Search for the cell housing the specified text and yield its [x, y] center coordinate. 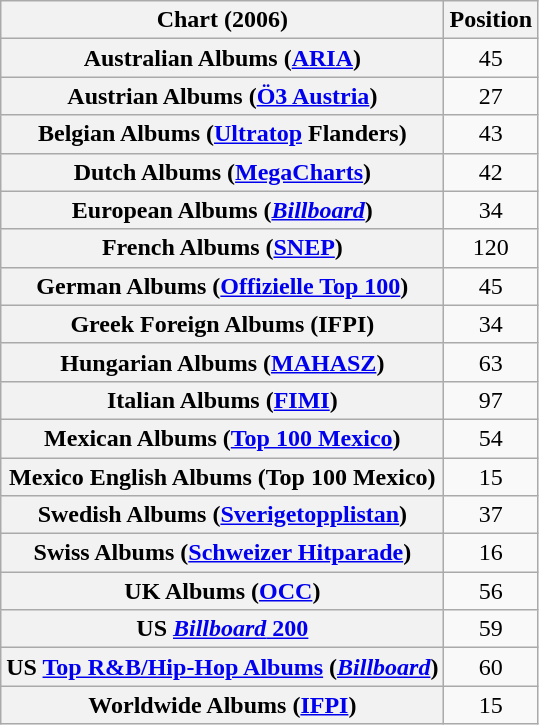
37 [491, 515]
63 [491, 362]
European Albums (Billboard) [222, 210]
US Top R&B/Hip-Hop Albums (Billboard) [222, 667]
Greek Foreign Albums (IFPI) [222, 324]
43 [491, 134]
54 [491, 438]
Position [491, 20]
60 [491, 667]
Mexican Albums (Top 100 Mexico) [222, 438]
120 [491, 248]
Australian Albums (ARIA) [222, 58]
Mexico English Albums (Top 100 Mexico) [222, 477]
Austrian Albums (Ö3 Austria) [222, 96]
Italian Albums (FIMI) [222, 400]
Swiss Albums (Schweizer Hitparade) [222, 553]
Belgian Albums (Ultratop Flanders) [222, 134]
56 [491, 591]
French Albums (SNEP) [222, 248]
16 [491, 553]
Hungarian Albums (MAHASZ) [222, 362]
UK Albums (OCC) [222, 591]
Worldwide Albums (IFPI) [222, 705]
US Billboard 200 [222, 629]
42 [491, 172]
27 [491, 96]
97 [491, 400]
Swedish Albums (Sverigetopplistan) [222, 515]
Dutch Albums (MegaCharts) [222, 172]
59 [491, 629]
Chart (2006) [222, 20]
German Albums (Offizielle Top 100) [222, 286]
